Provide the [x, y] coordinate of the cell's center where the given text is located.  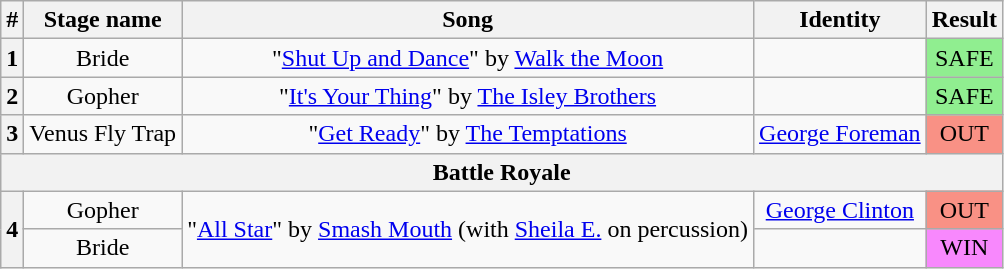
Battle Royale [502, 172]
4 [12, 229]
Stage name [103, 20]
3 [12, 134]
"Get Ready" by The Temptations [468, 134]
Venus Fly Trap [103, 134]
Result [964, 20]
"All Star" by Smash Mouth (with Sheila E. on percussion) [468, 229]
2 [12, 96]
Song [468, 20]
# [12, 20]
George Clinton [840, 210]
WIN [964, 248]
"It's Your Thing" by The Isley Brothers [468, 96]
Identity [840, 20]
1 [12, 58]
George Foreman [840, 134]
"Shut Up and Dance" by Walk the Moon [468, 58]
